Pinpoint the cell where the given text exists, returning its (X, Y) midpoint coordinate. 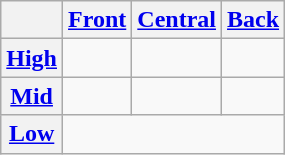
High (32, 58)
Mid (32, 96)
Central (177, 20)
Back (254, 20)
Low (32, 134)
Front (98, 20)
